Determine the [x, y] coordinate at the center of the cell enclosing the given text.  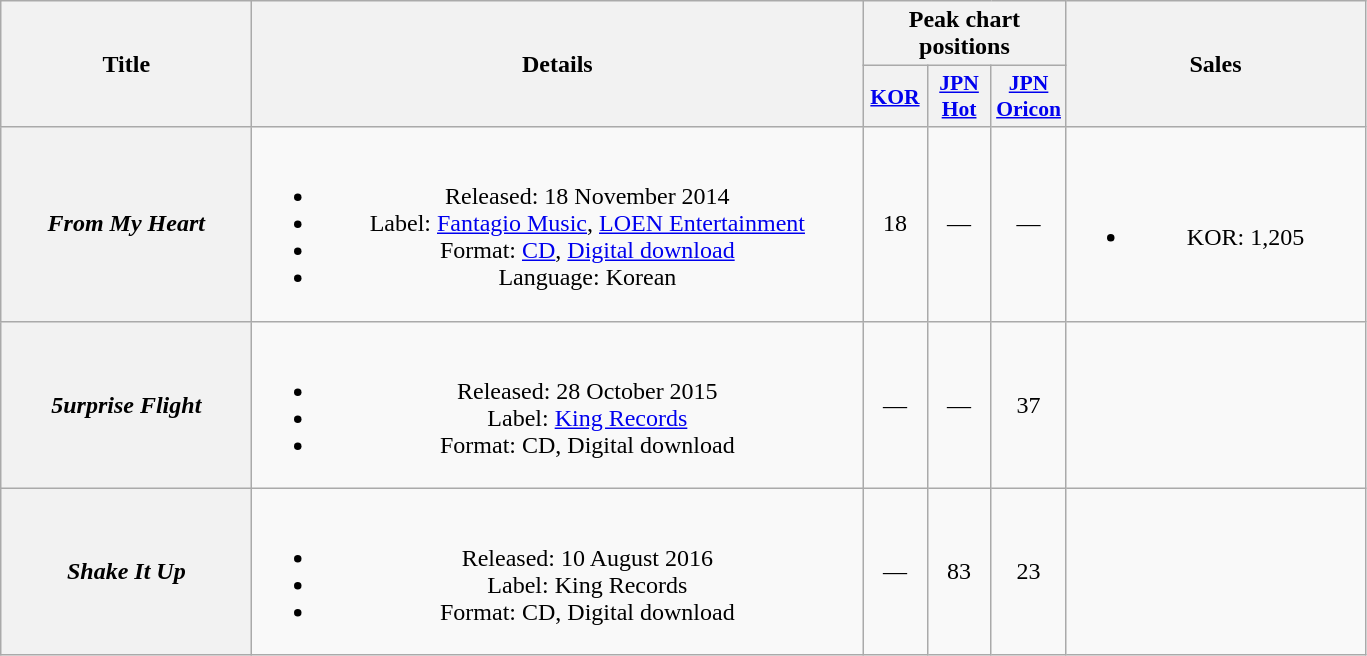
Shake It Up [126, 572]
KOR [895, 96]
Released: 28 October 2015 Label: King RecordsFormat: CD, Digital download [558, 404]
Released: 10 August 2016 Label: King RecordsFormat: CD, Digital download [558, 572]
23 [1028, 572]
18 [895, 224]
Sales [1216, 64]
JPNOricon [1028, 96]
From My Heart [126, 224]
Details [558, 64]
37 [1028, 404]
5urprise Flight [126, 404]
JPNHot [959, 96]
Released: 18 November 2014 Label: Fantagio Music, LOEN EntertainmentFormat: CD, Digital downloadLanguage: Korean [558, 224]
Peak chart positions [964, 34]
83 [959, 572]
Title [126, 64]
KOR: 1,205 [1216, 224]
